From the cell containing the given text, extract its center point as (x, y) coordinate. 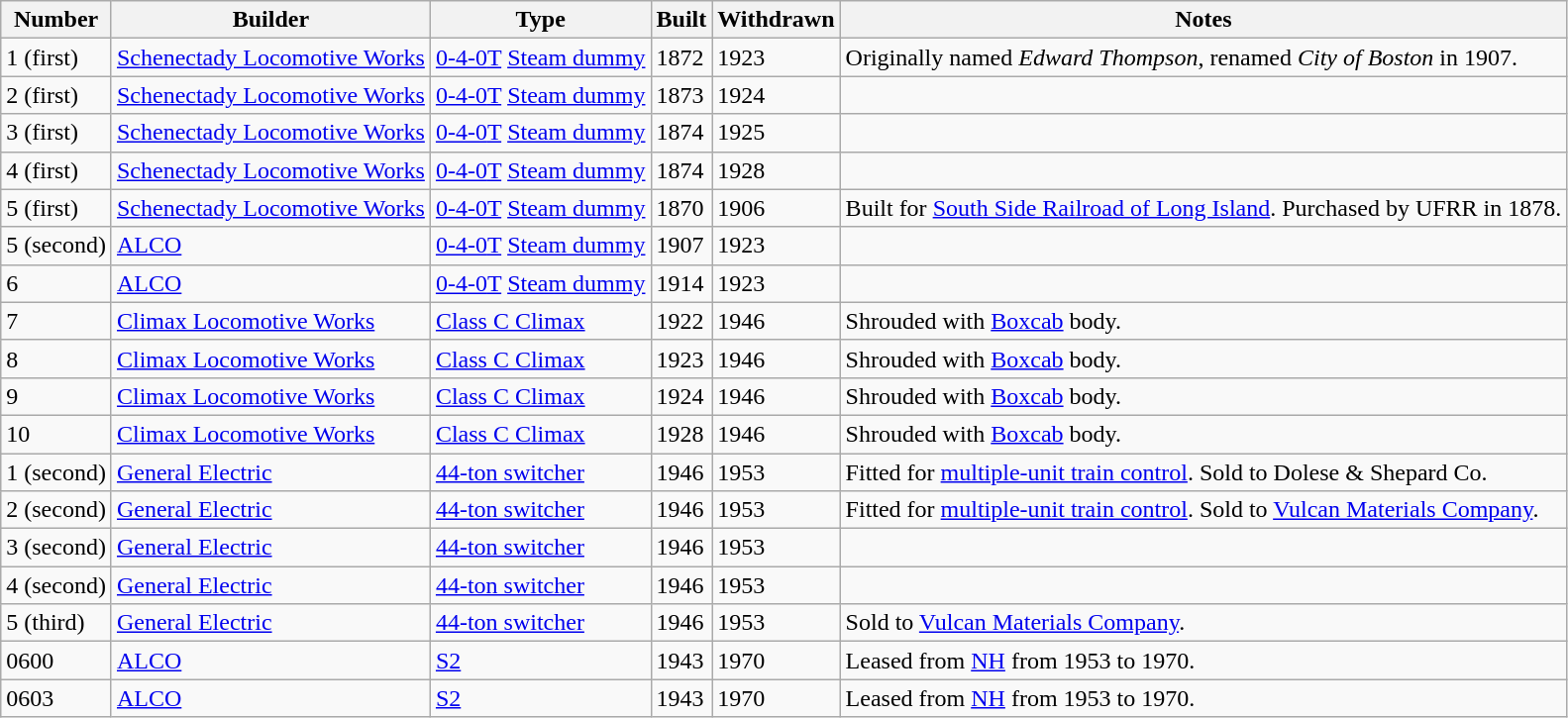
Fitted for multiple-unit train control. Sold to Vulcan Materials Company. (1203, 510)
7 (56, 321)
1873 (681, 95)
1922 (681, 321)
Fitted for multiple-unit train control. Sold to Dolese & Shepard Co. (1203, 472)
0600 (56, 661)
3 (second) (56, 548)
Notes (1203, 20)
1870 (681, 208)
Originally named Edward Thompson, renamed City of Boston in 1907. (1203, 57)
10 (56, 434)
1 (first) (56, 57)
5 (first) (56, 208)
Sold to Vulcan Materials Company. (1203, 623)
5 (third) (56, 623)
0603 (56, 698)
1906 (777, 208)
Type (541, 20)
Builder (270, 20)
1907 (681, 246)
4 (second) (56, 585)
5 (second) (56, 246)
1925 (777, 133)
1914 (681, 283)
2 (second) (56, 510)
6 (56, 283)
Built (681, 20)
8 (56, 359)
9 (56, 396)
1 (second) (56, 472)
2 (first) (56, 95)
Number (56, 20)
Built for South Side Railroad of Long Island. Purchased by UFRR in 1878. (1203, 208)
4 (first) (56, 170)
1872 (681, 57)
Withdrawn (777, 20)
3 (first) (56, 133)
